From the cell containing the given text, extract its center point as (x, y) coordinate. 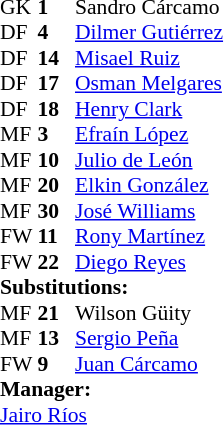
Julio de León (149, 160)
4 (57, 33)
Manager: (112, 389)
22 (57, 262)
21 (57, 313)
14 (57, 58)
9 (57, 364)
Substitutions: (112, 287)
Sergio Peña (149, 339)
13 (57, 339)
Osman Melgares (149, 83)
Dilmer Gutiérrez (149, 33)
18 (57, 109)
30 (57, 211)
José Williams (149, 211)
3 (57, 135)
11 (57, 237)
Henry Clark (149, 109)
20 (57, 185)
Efraín López (149, 135)
Juan Cárcamo (149, 364)
Diego Reyes (149, 262)
Rony Martínez (149, 237)
Wilson Güity (149, 313)
Misael Ruiz (149, 58)
10 (57, 160)
Elkin González (149, 185)
17 (57, 83)
